Provide the (x, y) coordinate of the cell's center where the given text is located.  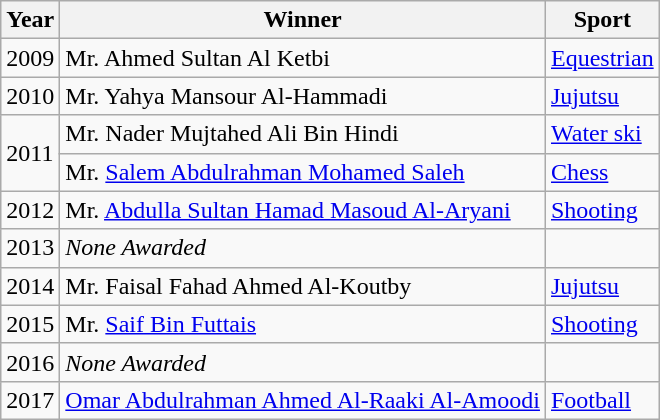
Football (602, 400)
Winner (303, 20)
Mr. Abdulla Sultan Hamad Masoud Al-Aryani (303, 210)
2012 (30, 210)
Water ski (602, 134)
Mr. Ahmed Sultan Al Ketbi (303, 58)
2013 (30, 248)
2017 (30, 400)
2009 (30, 58)
2010 (30, 96)
Chess (602, 172)
Mr. Yahya Mansour Al-Hammadi (303, 96)
2011 (30, 153)
Omar Abdulrahman Ahmed Al-Raaki Al-Amoodi (303, 400)
Year (30, 20)
Mr. Nader Mujtahed Ali Bin Hindi (303, 134)
2016 (30, 362)
2015 (30, 324)
Mr. Salem Abdulrahman Mohamed Saleh (303, 172)
Mr. Saif Bin Futtais (303, 324)
Equestrian (602, 58)
2014 (30, 286)
Sport (602, 20)
Mr. Faisal Fahad Ahmed Al-Koutby (303, 286)
